Return the (x, y) coordinate for the center point of the cell that contains the specified text.  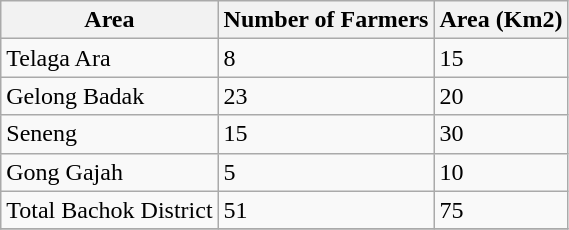
8 (326, 58)
Gelong Badak (110, 96)
Area (Km2) (501, 20)
Gong Gajah (110, 172)
51 (326, 210)
30 (501, 134)
75 (501, 210)
Seneng (110, 134)
10 (501, 172)
23 (326, 96)
Total Bachok District (110, 210)
Area (110, 20)
5 (326, 172)
20 (501, 96)
Telaga Ara (110, 58)
Number of Farmers (326, 20)
